Search for the cell housing the specified text and yield its (x, y) center coordinate. 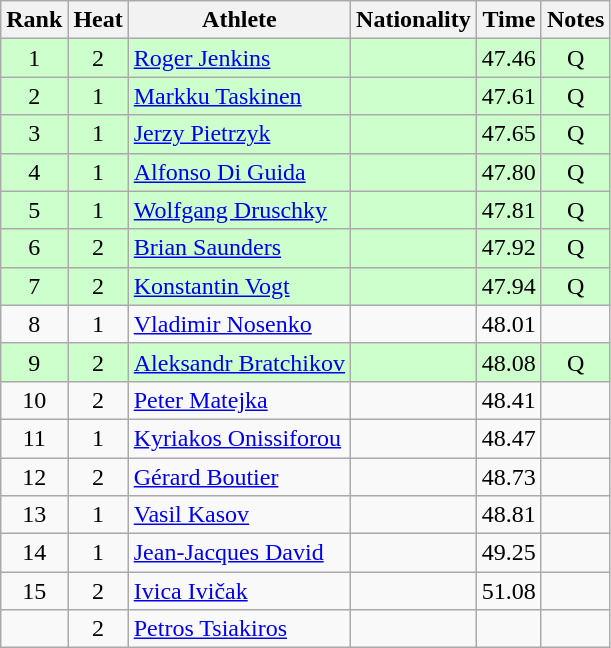
48.73 (508, 477)
Kyriakos Onissiforou (239, 438)
51.08 (508, 591)
Wolfgang Druschky (239, 210)
Markku Taskinen (239, 96)
Vladimir Nosenko (239, 324)
47.81 (508, 210)
Jean-Jacques David (239, 553)
6 (34, 248)
48.08 (508, 362)
47.61 (508, 96)
Brian Saunders (239, 248)
10 (34, 400)
48.47 (508, 438)
Heat (98, 20)
48.81 (508, 515)
3 (34, 134)
48.41 (508, 400)
Peter Matejka (239, 400)
Time (508, 20)
Rank (34, 20)
5 (34, 210)
Vasil Kasov (239, 515)
9 (34, 362)
14 (34, 553)
11 (34, 438)
Aleksandr Bratchikov (239, 362)
47.92 (508, 248)
47.46 (508, 58)
47.94 (508, 286)
Petros Tsiakiros (239, 629)
Jerzy Pietrzyk (239, 134)
8 (34, 324)
47.80 (508, 172)
48.01 (508, 324)
Ivica Ivičak (239, 591)
Notes (575, 20)
47.65 (508, 134)
Athlete (239, 20)
15 (34, 591)
Nationality (414, 20)
13 (34, 515)
Alfonso Di Guida (239, 172)
7 (34, 286)
Gérard Boutier (239, 477)
4 (34, 172)
49.25 (508, 553)
12 (34, 477)
Konstantin Vogt (239, 286)
Roger Jenkins (239, 58)
